Return the (X, Y) coordinate for the center point of the cell that contains the specified text.  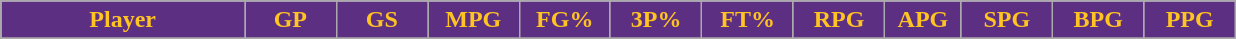
BPG (1098, 20)
APG (923, 20)
3P% (656, 20)
GP (290, 20)
FG% (564, 20)
RPG (838, 20)
SPG (1006, 20)
MPG (474, 20)
GS (382, 20)
FT% (748, 20)
Player (123, 20)
PPG (1190, 20)
